Find where the given text appears and provide that cell's center as (X, Y) coordinate. 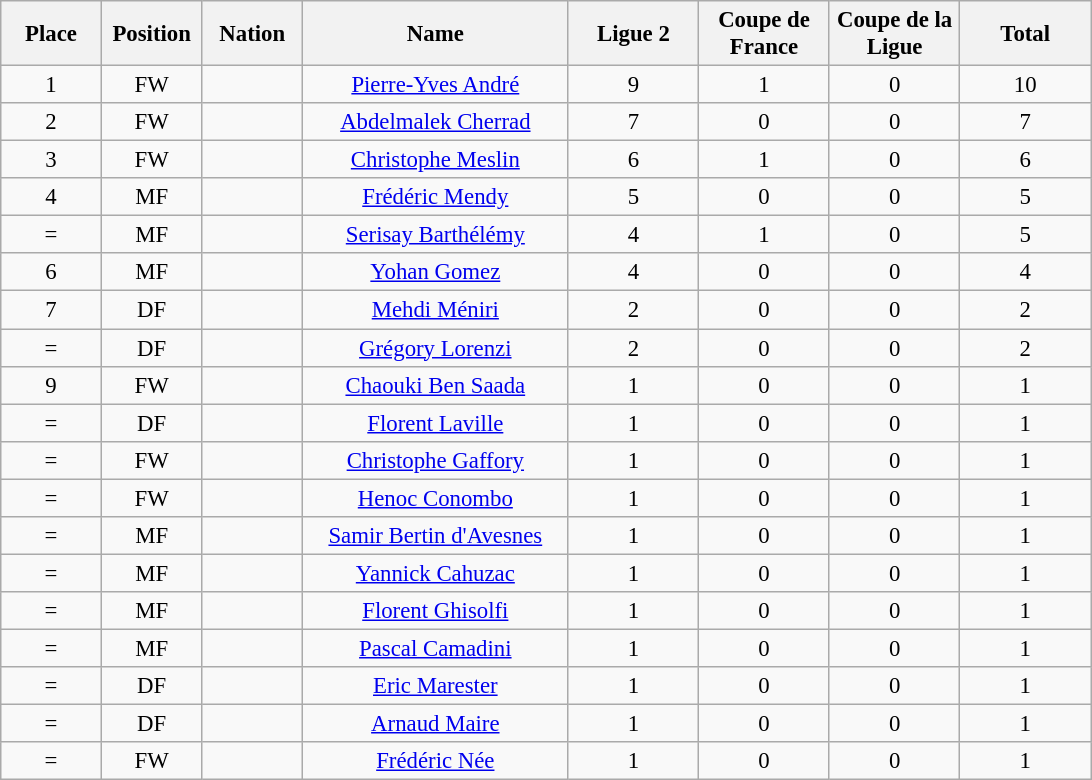
Chaouki Ben Saada (436, 385)
Florent Laville (436, 423)
Position (152, 34)
Mehdi Méniri (436, 310)
Coupe de France (764, 34)
Samir Bertin d'Avesnes (436, 536)
Coupe de la Ligue (894, 34)
Grégory Lorenzi (436, 348)
Abdelmalek Cherrad (436, 122)
Total (1026, 34)
3 (52, 160)
Pascal Camadini (436, 648)
Yohan Gomez (436, 273)
Henoc Conombo (436, 498)
Frédéric Née (436, 761)
Eric Marester (436, 686)
Florent Ghisolfi (436, 611)
Christophe Gaffory (436, 460)
Name (436, 34)
Yannick Cahuzac (436, 573)
Frédéric Mendy (436, 197)
Serisay Barthélémy (436, 235)
Arnaud Maire (436, 724)
Place (52, 34)
Ligue 2 (634, 34)
10 (1026, 85)
Nation (252, 34)
Pierre-Yves André (436, 85)
Christophe Meslin (436, 160)
